Capture the cell that displays the provided text and extract its [x, y] central coordinate. 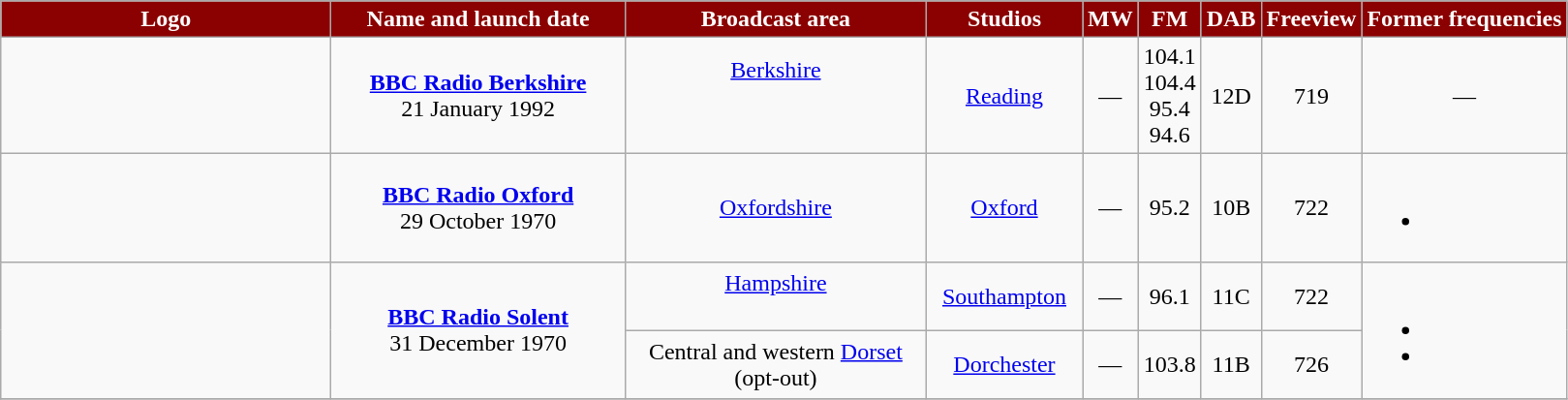
BBC Radio Oxford29 October 1970 [478, 207]
Former frequencies [1464, 19]
Dorchester [1003, 364]
Broadcast area [775, 19]
Oxfordshire [775, 207]
726 [1311, 364]
Studios [1003, 19]
Berkshire [775, 95]
10B [1231, 207]
Logo [167, 19]
96.1 [1170, 296]
Freeview [1311, 19]
Southampton [1003, 296]
MW [1111, 19]
12D [1231, 95]
BBC Radio Solent31 December 1970 [478, 330]
95.2 [1170, 207]
11B [1231, 364]
Hampshire [775, 296]
Central and western Dorset (opt-out) [775, 364]
BBC Radio Berkshire21 January 1992 [478, 95]
Name and launch date [478, 19]
Oxford [1003, 207]
11C [1231, 296]
DAB [1231, 19]
Reading [1003, 95]
103.8 [1170, 364]
104.1104.495.494.6 [1170, 95]
FM [1170, 19]
719 [1311, 95]
